Return the (X, Y) coordinate for the center point of the cell that contains the specified text.  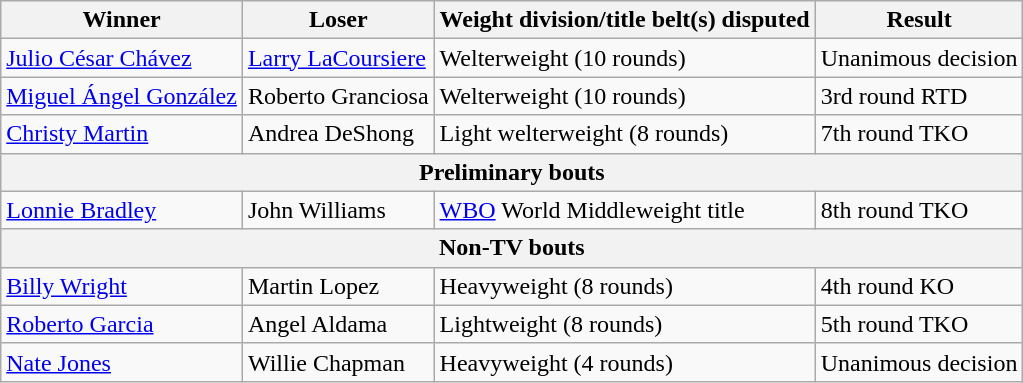
Roberto Granciosa (338, 96)
Julio César Chávez (122, 58)
John Williams (338, 210)
Christy Martin (122, 134)
7th round TKO (919, 134)
Larry LaCoursiere (338, 58)
Martin Lopez (338, 286)
Non-TV bouts (512, 248)
Willie Chapman (338, 362)
WBO World Middleweight title (624, 210)
3rd round RTD (919, 96)
5th round TKO (919, 324)
Preliminary bouts (512, 172)
Light welterweight (8 rounds) (624, 134)
Loser (338, 20)
Miguel Ángel González (122, 96)
8th round TKO (919, 210)
Nate Jones (122, 362)
4th round KO (919, 286)
Lonnie Bradley (122, 210)
Billy Wright (122, 286)
Andrea DeShong (338, 134)
Roberto Garcia (122, 324)
Weight division/title belt(s) disputed (624, 20)
Heavyweight (4 rounds) (624, 362)
Heavyweight (8 rounds) (624, 286)
Lightweight (8 rounds) (624, 324)
Angel Aldama (338, 324)
Winner (122, 20)
Result (919, 20)
